Capture the cell that displays the provided text and extract its [x, y] central coordinate. 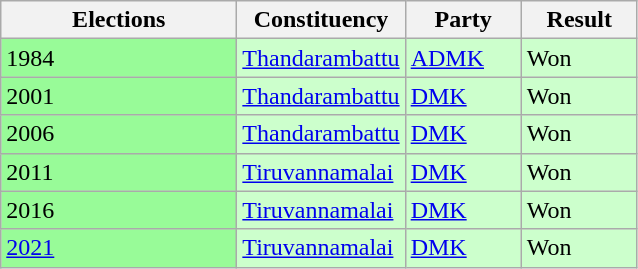
2001 [119, 96]
ADMK [463, 58]
Constituency [321, 20]
Party [463, 20]
1984 [119, 58]
Elections [119, 20]
2021 [119, 248]
2006 [119, 134]
Result [579, 20]
2016 [119, 210]
2011 [119, 172]
